Determine the (X, Y) coordinate at the center of the cell enclosing the given text.  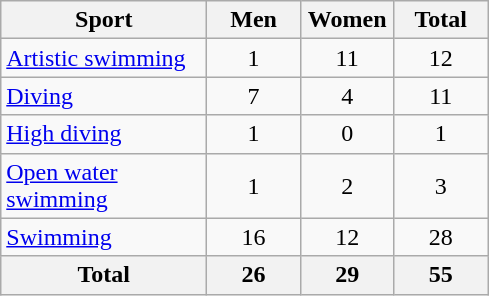
Men (254, 20)
Open water swimming (104, 186)
3 (441, 186)
55 (441, 275)
Sport (104, 20)
29 (347, 275)
High diving (104, 134)
26 (254, 275)
Swimming (104, 237)
28 (441, 237)
16 (254, 237)
Diving (104, 96)
Women (347, 20)
Artistic swimming (104, 58)
7 (254, 96)
2 (347, 186)
0 (347, 134)
4 (347, 96)
